Find where the given text appears and provide that cell's center as [X, Y] coordinate. 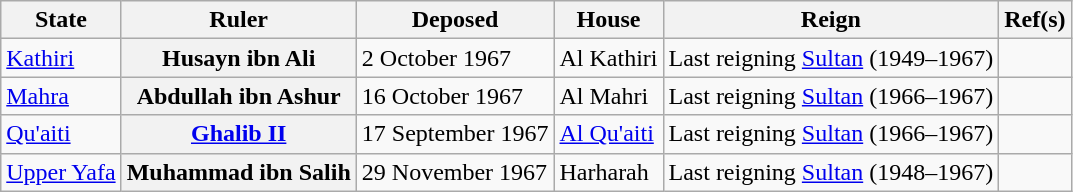
Ruler [238, 20]
Al Qu'aiti [608, 134]
Abdullah ibn Ashur [238, 96]
Upper Yafa [61, 172]
Ghalib II [238, 134]
Husayn ibn Ali [238, 58]
Ref(s) [1035, 20]
State [61, 20]
Kathiri [61, 58]
29 November 1967 [455, 172]
Al Kathiri [608, 58]
House [608, 20]
Harharah [608, 172]
2 October 1967 [455, 58]
Last reigning Sultan (1948–1967) [831, 172]
17 September 1967 [455, 134]
Deposed [455, 20]
Muhammad ibn Salih [238, 172]
16 October 1967 [455, 96]
Last reigning Sultan (1949–1967) [831, 58]
Mahra [61, 96]
Qu'aiti [61, 134]
Al Mahri [608, 96]
Reign [831, 20]
